From the cell containing the given text, extract its center point as [x, y] coordinate. 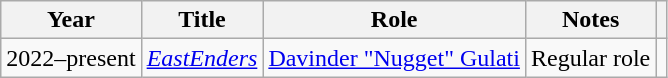
2022–present [71, 58]
Year [71, 20]
EastEnders [202, 58]
Davinder "Nugget" Gulati [394, 58]
Notes [590, 20]
Title [202, 20]
Role [394, 20]
Regular role [590, 58]
